Scan for the cell matching the given text and deliver its [x, y] coordinate at center. 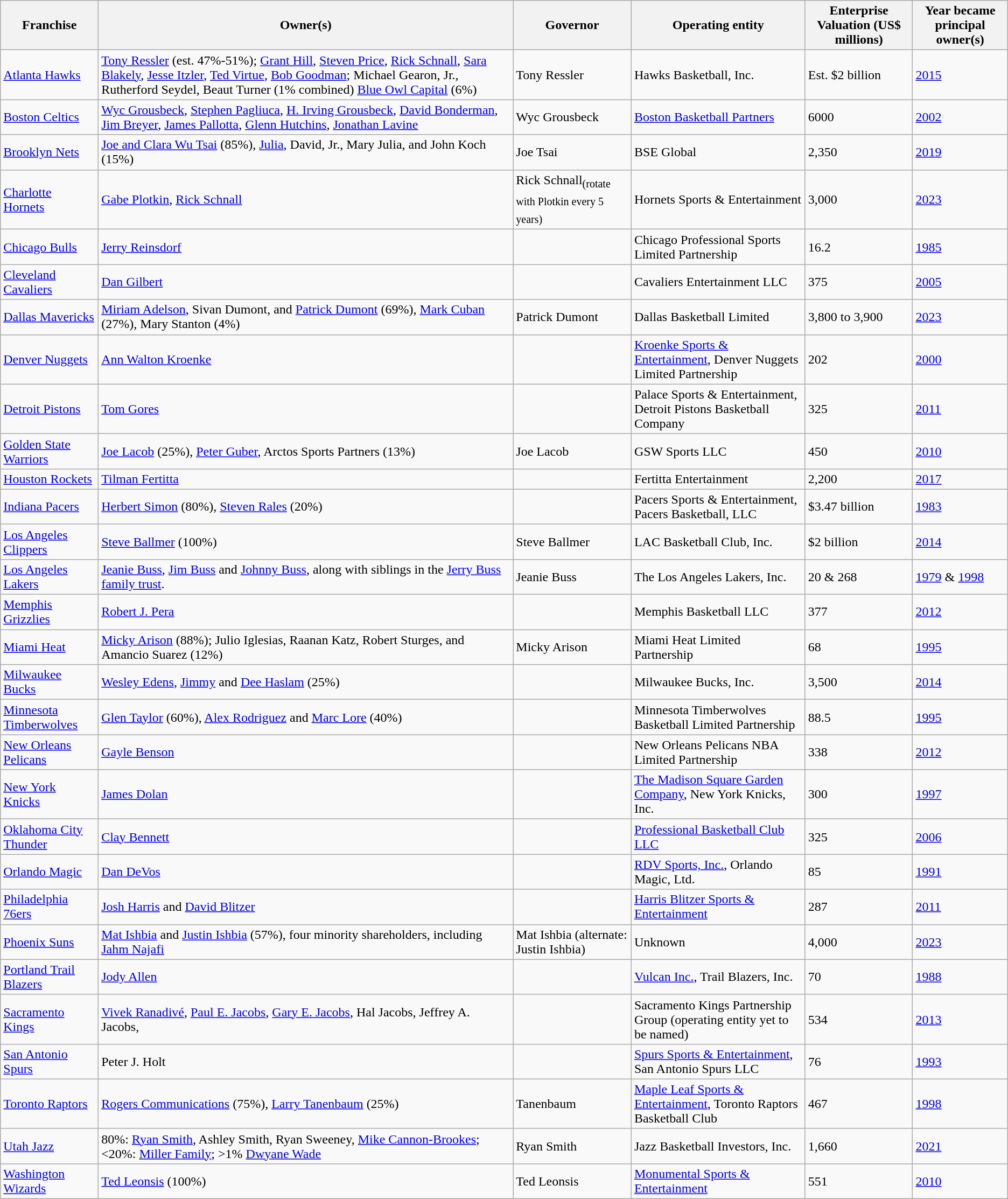
Dan DeVos [306, 872]
Clay Bennett [306, 837]
New Orleans Pelicans [50, 752]
377 [859, 612]
Wesley Edens, Jimmy and Dee Haslam (25%) [306, 682]
New Orleans Pelicans NBA Limited Partnership [718, 752]
$3.47 billion [859, 506]
Palace Sports & Entertainment, Detroit Pistons Basketball Company [718, 409]
Jody Allen [306, 977]
68 [859, 647]
Monumental Sports & Entertainment [718, 1181]
Houston Rockets [50, 479]
Ryan Smith [572, 1146]
2005 [960, 282]
Tilman Fertitta [306, 479]
375 [859, 282]
2,200 [859, 479]
Jeanie Buss, Jim Buss and Johnny Buss, along with siblings in the Jerry Buss family trust. [306, 576]
Rogers Communications (75%), Larry Tanenbaum (25%) [306, 1104]
Steve Ballmer (100%) [306, 542]
Rick Schnall(rotate with Plotkin every 5 years) [572, 199]
Franchise [50, 25]
Governor [572, 25]
Mat Ishbia (alternate: Justin Ishbia) [572, 942]
Joe and Clara Wu Tsai (85%), Julia, David, Jr., Mary Julia, and John Koch (15%) [306, 152]
Jeanie Buss [572, 576]
534 [859, 1019]
GSW Sports LLC [718, 451]
RDV Sports, Inc., Orlando Magic, Ltd. [718, 872]
2017 [960, 479]
2021 [960, 1146]
Hawks Basketball, Inc. [718, 75]
Dallas Mavericks [50, 317]
Glen Taylor (60%), Alex Rodriguez and Marc Lore (40%) [306, 717]
The Los Angeles Lakers, Inc. [718, 576]
Fertitta Entertainment [718, 479]
Minnesota Timberwolves Basketball Limited Partnership [718, 717]
BSE Global [718, 152]
Gabe Plotkin, Rick Schnall [306, 199]
1988 [960, 977]
80%: Ryan Smith, Ashley Smith, Ryan Sweeney, Mike Cannon-Brookes; <20%: Miller Family; >1% Dwyane Wade [306, 1146]
Joe Tsai [572, 152]
Owner(s) [306, 25]
76 [859, 1061]
Pacers Sports & Entertainment, Pacers Basketball, LLC [718, 506]
1993 [960, 1061]
Miriam Adelson, Sivan Dumont, and Patrick Dumont (69%), Mark Cuban (27%), Mary Stanton (4%) [306, 317]
Boston Celtics [50, 117]
Minnesota Timberwolves [50, 717]
Chicago Bulls [50, 247]
551 [859, 1181]
Boston Basketball Partners [718, 117]
New York Knicks [50, 794]
Robert J. Pera [306, 612]
Indiana Pacers [50, 506]
Los Angeles Lakers [50, 576]
Enterprise Valuation (US$ millions) [859, 25]
450 [859, 451]
Brooklyn Nets [50, 152]
1998 [960, 1104]
Wyc Grousbeck [572, 117]
Patrick Dumont [572, 317]
6000 [859, 117]
The Madison Square Garden Company, New York Knicks, Inc. [718, 794]
Herbert Simon (80%), Steven Rales (20%) [306, 506]
Professional Basketball Club LLC [718, 837]
San Antonio Spurs [50, 1061]
338 [859, 752]
Gayle Benson [306, 752]
Portland Trail Blazers [50, 977]
Kroenke Sports & Entertainment, Denver Nuggets Limited Partnership [718, 359]
Peter J. Holt [306, 1061]
300 [859, 794]
Steve Ballmer [572, 542]
Ted Leonsis [572, 1181]
Milwaukee Bucks, Inc. [718, 682]
Utah Jazz [50, 1146]
Chicago Professional Sports Limited Partnership [718, 247]
Los Angeles Clippers [50, 542]
Maple Leaf Sports & Entertainment, Toronto Raptors Basketball Club [718, 1104]
Miami Heat Limited Partnership [718, 647]
85 [859, 872]
LAC Basketball Club, Inc. [718, 542]
3,800 to 3,900 [859, 317]
2015 [960, 75]
202 [859, 359]
Operating entity [718, 25]
Orlando Magic [50, 872]
Jazz Basketball Investors, Inc. [718, 1146]
Ann Walton Kroenke [306, 359]
Josh Harris and David Blitzer [306, 907]
Tony Ressler [572, 75]
Tanenbaum [572, 1104]
Golden State Warriors [50, 451]
Cleveland Cavaliers [50, 282]
2019 [960, 152]
3,500 [859, 682]
Jerry Reinsdorf [306, 247]
16.2 [859, 247]
287 [859, 907]
Dallas Basketball Limited [718, 317]
Micky Arison (88%); Julio Iglesias, Raanan Katz, Robert Sturges, and Amancio Suarez (12%) [306, 647]
Ted Leonsis (100%) [306, 1181]
Wyc Grousbeck, Stephen Pagliuca, H. Irving Grousbeck, David Bonderman, Jim Breyer, James Pallotta, Glenn Hutchins, Jonathan Lavine [306, 117]
70 [859, 977]
2,350 [859, 152]
2002 [960, 117]
Milwaukee Bucks [50, 682]
Mat Ishbia and Justin Ishbia (57%), four minority shareholders, including Jahm Najafi [306, 942]
Unknown [718, 942]
1983 [960, 506]
1979 & 1998 [960, 576]
Est. $2 billion [859, 75]
Charlotte Hornets [50, 199]
3,000 [859, 199]
Cavaliers Entertainment LLC [718, 282]
Toronto Raptors [50, 1104]
Tom Gores [306, 409]
1997 [960, 794]
Philadelphia 76ers [50, 907]
Hornets Sports & Entertainment [718, 199]
Washington Wizards [50, 1181]
Memphis Basketball LLC [718, 612]
Miami Heat [50, 647]
4,000 [859, 942]
Atlanta Hawks [50, 75]
Vulcan Inc., Trail Blazers, Inc. [718, 977]
20 & 268 [859, 576]
James Dolan [306, 794]
Oklahoma City Thunder [50, 837]
Denver Nuggets [50, 359]
467 [859, 1104]
Joe Lacob [572, 451]
Sacramento Kings Partnership Group (operating entity yet to be named) [718, 1019]
1,660 [859, 1146]
1985 [960, 247]
Joe Lacob (25%), Peter Guber, Arctos Sports Partners (13%) [306, 451]
Phoenix Suns [50, 942]
2006 [960, 837]
Sacramento Kings [50, 1019]
Memphis Grizzlies [50, 612]
1991 [960, 872]
Harris Blitzer Sports & Entertainment [718, 907]
Micky Arison [572, 647]
Vivek Ranadivé, Paul E. Jacobs, Gary E. Jacobs, Hal Jacobs, Jeffrey A. Jacobs, [306, 1019]
Detroit Pistons [50, 409]
Dan Gilbert [306, 282]
88.5 [859, 717]
2013 [960, 1019]
2000 [960, 359]
$2 billion [859, 542]
Spurs Sports & Entertainment, San Antonio Spurs LLC [718, 1061]
Year became principal owner(s) [960, 25]
